Extract the [x, y] coordinate from the center of the cell holding the provided text.  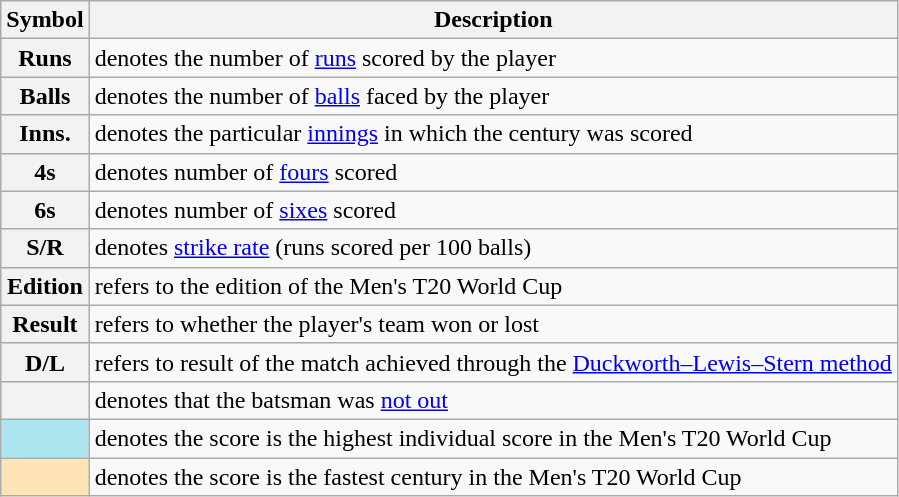
Balls [45, 96]
Description [493, 20]
denotes the number of balls faced by the player [493, 96]
refers to whether the player's team won or lost [493, 324]
refers to result of the match achieved through the Duckworth–Lewis–Stern method [493, 362]
denotes number of sixes scored [493, 210]
Result [45, 324]
denotes strike rate (runs scored per 100 balls) [493, 248]
6s [45, 210]
S/R [45, 248]
refers to the edition of the Men's T20 World Cup [493, 286]
denotes the score is the highest individual score in the Men's T20 World Cup [493, 438]
Symbol [45, 20]
denotes the score is the fastest century in the Men's T20 World Cup [493, 477]
denotes number of fours scored [493, 172]
D/L [45, 362]
4s [45, 172]
Inns. [45, 134]
Runs [45, 58]
denotes the number of runs scored by the player [493, 58]
Edition [45, 286]
denotes that the batsman was not out [493, 400]
denotes the particular innings in which the century was scored [493, 134]
